Output the (X, Y) coordinate of the center of the cell containing the given text.  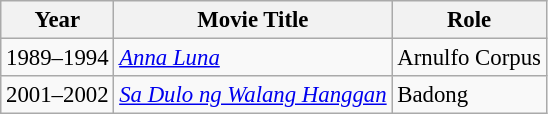
1989–1994 (58, 58)
Sa Dulo ng Walang Hanggan (253, 95)
Badong (469, 95)
2001–2002 (58, 95)
Arnulfo Corpus (469, 58)
Role (469, 20)
Movie Title (253, 20)
Anna Luna (253, 58)
Year (58, 20)
